Locate the cell with the specified text and output its [x, y] center coordinate. 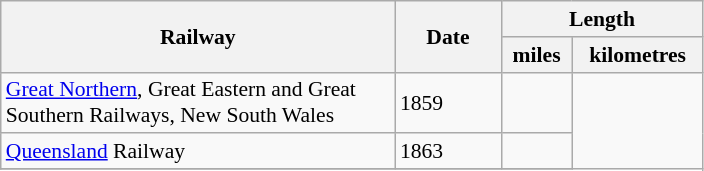
Queensland Railway [198, 152]
Railway [198, 36]
miles [536, 55]
Date [448, 36]
Length [602, 19]
1863 [448, 152]
1859 [448, 102]
Great Northern, Great Eastern and Great Southern Railways, New South Wales [198, 102]
kilometres [638, 55]
